Return [X, Y] of the center of cell containing provided text 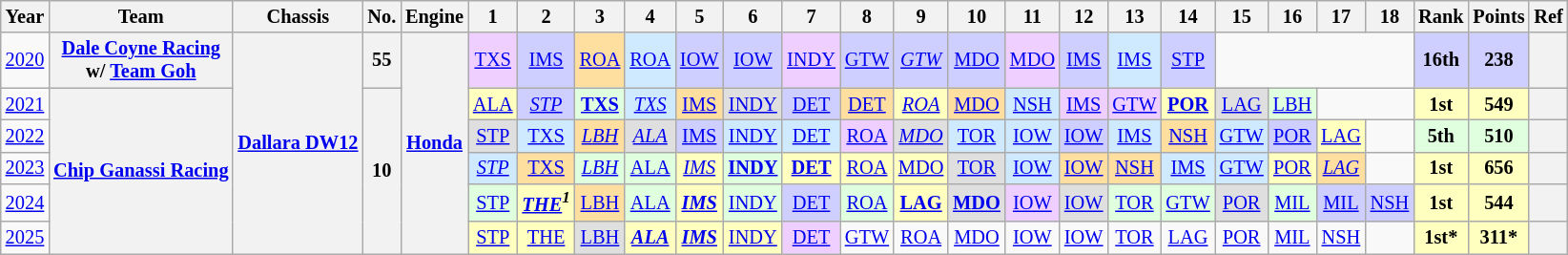
238 [1498, 60]
1st* [1440, 238]
Chip Ganassi Racing [141, 171]
2025 [25, 238]
13 [1134, 16]
No. [382, 16]
18 [1390, 16]
1 [493, 16]
656 [1498, 168]
15 [1242, 16]
16th [1440, 60]
6 [753, 16]
544 [1498, 202]
2022 [25, 136]
7 [811, 16]
THE [547, 238]
2024 [25, 202]
2 [547, 16]
Ref [1548, 16]
Year [25, 16]
Engine [435, 16]
Chassis [298, 16]
549 [1498, 104]
Dallara DW12 [298, 143]
Points [1498, 16]
Team [141, 16]
4 [650, 16]
Honda [435, 143]
16 [1292, 16]
3 [601, 16]
311* [1498, 238]
8 [867, 16]
Dale Coyne Racingw/ Team Goh [141, 60]
THE1 [547, 202]
510 [1498, 136]
9 [921, 16]
55 [382, 60]
Rank [1440, 16]
5 [699, 16]
12 [1083, 16]
5th [1440, 136]
2021 [25, 104]
2023 [25, 168]
17 [1341, 16]
2020 [25, 60]
14 [1188, 16]
11 [1032, 16]
